Pinpoint the cell where the given text exists, returning its (x, y) midpoint coordinate. 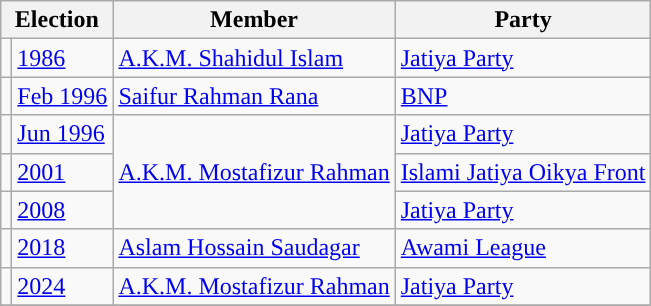
Islami Jatiya Oikya Front (523, 172)
2018 (62, 248)
Feb 1996 (62, 96)
Member (254, 20)
2008 (62, 210)
Party (523, 20)
A.K.M. Shahidul Islam (254, 58)
BNP (523, 96)
Jun 1996 (62, 134)
Saifur Rahman Rana (254, 96)
2001 (62, 172)
1986 (62, 58)
Awami League (523, 248)
2024 (62, 286)
Aslam Hossain Saudagar (254, 248)
Election (57, 20)
